Identify which cell holds the provided text, then report its (X, Y) central coordinate. 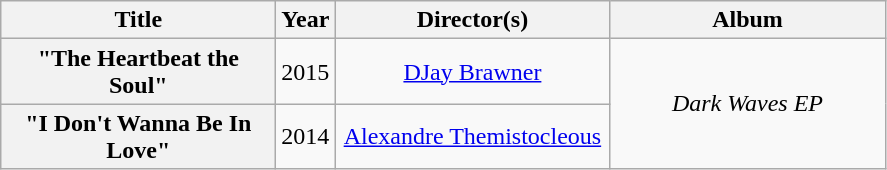
2014 (306, 136)
Director(s) (472, 20)
Title (138, 20)
Year (306, 20)
DJay Brawner (472, 72)
"I Don't Wanna Be In Love" (138, 136)
Dark Waves EP (748, 104)
Alexandre Themistocleous (472, 136)
2015 (306, 72)
"The Heartbeat the Soul" (138, 72)
Album (748, 20)
